Extract the (X, Y) coordinate from the center of the cell holding the provided text.  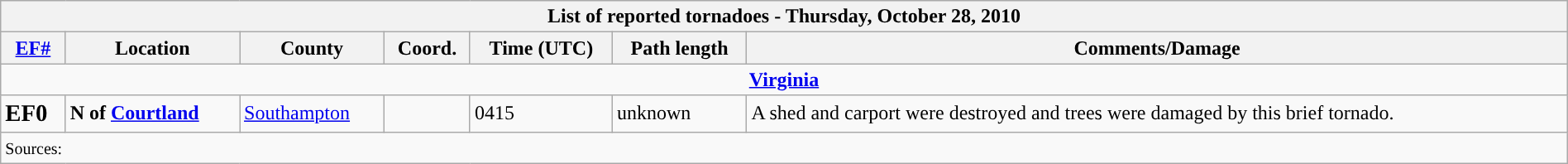
0415 (541, 113)
N of Courtland (152, 113)
County (313, 48)
EF0 (33, 113)
Southampton (313, 113)
Coord. (428, 48)
unknown (679, 113)
EF# (33, 48)
Comments/Damage (1157, 48)
Time (UTC) (541, 48)
List of reported tornadoes - Thursday, October 28, 2010 (784, 17)
Sources: (784, 147)
Virginia (784, 80)
A shed and carport were destroyed and trees were damaged by this brief tornado. (1157, 113)
Path length (679, 48)
Location (152, 48)
